Detect which cell encompasses the target text, then output its [X, Y] center coordinate. 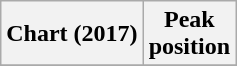
Peakposition [189, 34]
Chart (2017) [72, 34]
